Extract the (x, y) coordinate from the center of the cell holding the provided text.  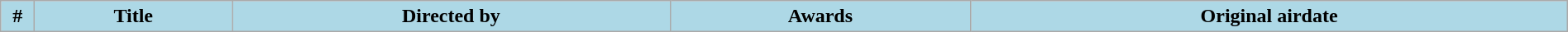
# (18, 16)
Awards (820, 16)
Directed by (452, 16)
Original airdate (1269, 16)
Title (134, 16)
